Identify which cell holds the provided text, then report its [x, y] central coordinate. 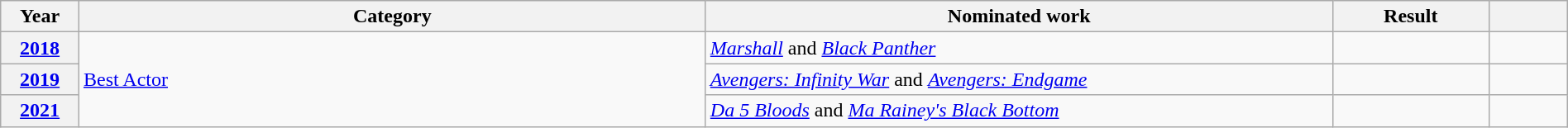
Nominated work [1019, 17]
Best Actor [392, 79]
Category [392, 17]
Year [40, 17]
Result [1411, 17]
Avengers: Infinity War and Avengers: Endgame [1019, 79]
2021 [40, 111]
2019 [40, 79]
Da 5 Bloods and Ma Rainey's Black Bottom [1019, 111]
2018 [40, 48]
Marshall and Black Panther [1019, 48]
